Capture the cell that displays the provided text and extract its (x, y) central coordinate. 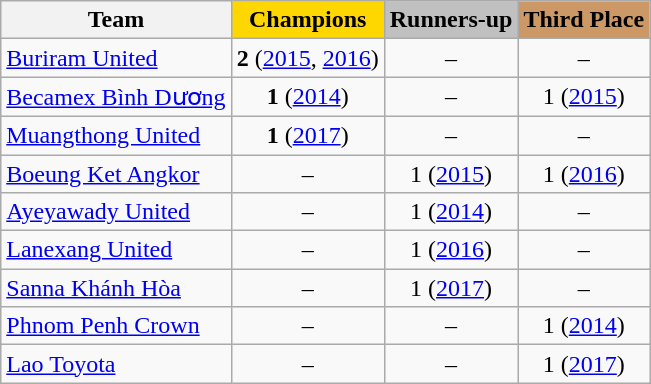
Ayeyawady United (116, 212)
Sanna Khánh Hòa (116, 288)
Third Place (584, 20)
Boeung Ket Angkor (116, 173)
Lanexang United (116, 250)
Muangthong United (116, 135)
Becamex Bình Dương (116, 97)
Lao Toyota (116, 364)
Team (116, 20)
Runners-up (451, 20)
Champions (308, 20)
Phnom Penh Crown (116, 326)
2 (2015, 2016) (308, 58)
Buriram United (116, 58)
